Return (X, Y) of the center of cell containing provided text 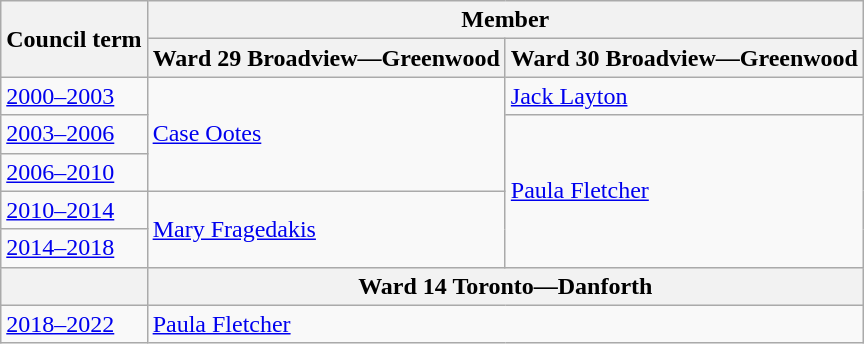
2010–2014 (74, 210)
Member (505, 20)
2006–2010 (74, 172)
Ward 29 Broadview—Greenwood (326, 58)
Jack Layton (684, 96)
2014–2018 (74, 248)
Council term (74, 39)
2003–2006 (74, 134)
2018–2022 (74, 324)
Ward 14 Toronto—Danforth (505, 286)
Mary Fragedakis (326, 229)
2000–2003 (74, 96)
Case Ootes (326, 134)
Ward 30 Broadview—Greenwood (684, 58)
